From the cell containing the given text, extract its center point as [x, y] coordinate. 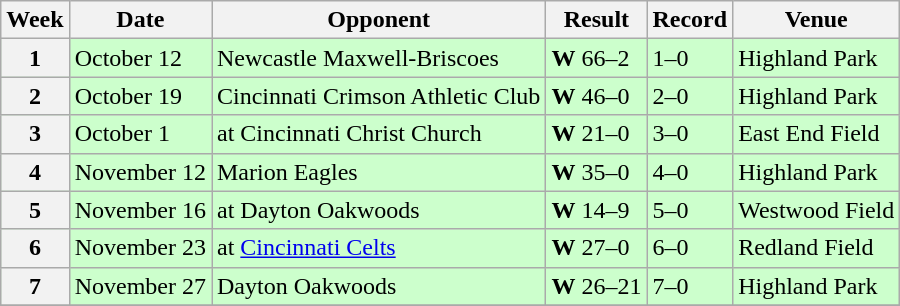
at Cincinnati Celts [379, 248]
October 19 [140, 96]
Opponent [379, 20]
Venue [816, 20]
1–0 [690, 58]
Result [596, 20]
5 [35, 210]
Marion Eagles [379, 172]
5–0 [690, 210]
Record [690, 20]
October 1 [140, 134]
East End Field [816, 134]
November 27 [140, 286]
1 [35, 58]
2–0 [690, 96]
Newcastle Maxwell-Briscoes [379, 58]
November 16 [140, 210]
Westwood Field [816, 210]
W 14–9 [596, 210]
3 [35, 134]
6 [35, 248]
W 21–0 [596, 134]
W 46–0 [596, 96]
Redland Field [816, 248]
November 23 [140, 248]
W 27–0 [596, 248]
7–0 [690, 286]
Week [35, 20]
W 35–0 [596, 172]
W 26–21 [596, 286]
November 12 [140, 172]
3–0 [690, 134]
W 66–2 [596, 58]
4–0 [690, 172]
6–0 [690, 248]
2 [35, 96]
at Cincinnati Christ Church [379, 134]
at Dayton Oakwoods [379, 210]
4 [35, 172]
Date [140, 20]
Cincinnati Crimson Athletic Club [379, 96]
October 12 [140, 58]
7 [35, 286]
Dayton Oakwoods [379, 286]
